Scan for the cell matching the given text and deliver its [X, Y] coordinate at center. 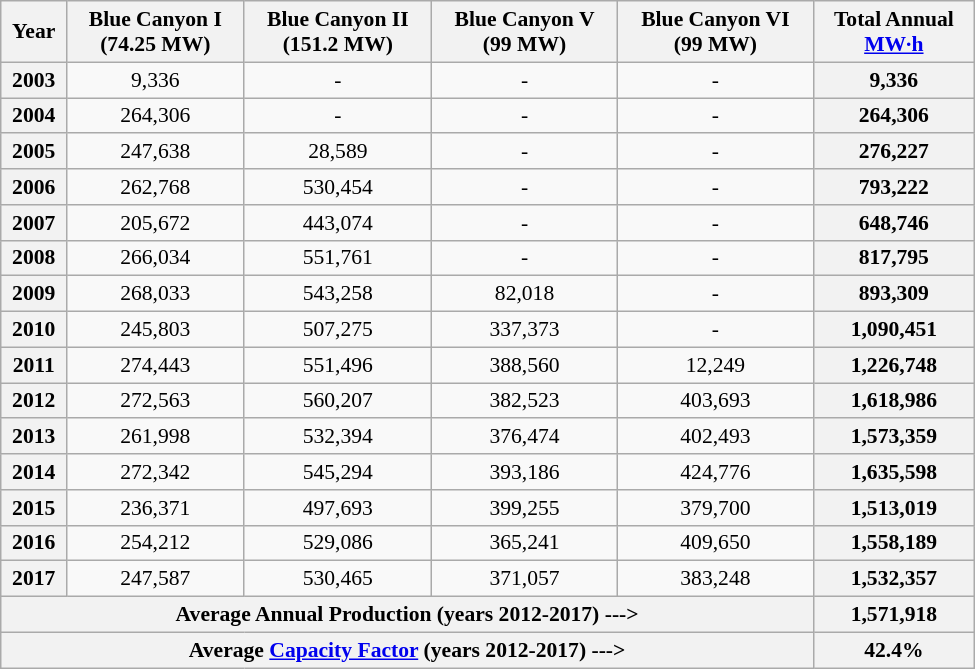
545,294 [338, 472]
893,309 [894, 294]
205,672 [156, 223]
443,074 [338, 223]
530,465 [338, 579]
276,227 [894, 152]
2013 [34, 437]
2008 [34, 258]
254,212 [156, 543]
497,693 [338, 508]
Average Capacity Factor (years 2012-2017) ---> [408, 650]
371,057 [525, 579]
245,803 [156, 330]
2011 [34, 365]
Year [34, 32]
409,650 [715, 543]
2009 [34, 294]
Blue Canyon II(151.2 MW) [338, 32]
2012 [34, 401]
1,558,189 [894, 543]
383,248 [715, 579]
543,258 [338, 294]
272,563 [156, 401]
507,275 [338, 330]
268,033 [156, 294]
2017 [34, 579]
399,255 [525, 508]
247,638 [156, 152]
Blue Canyon I(74.25 MW) [156, 32]
2006 [34, 187]
424,776 [715, 472]
817,795 [894, 258]
28,589 [338, 152]
2007 [34, 223]
262,768 [156, 187]
274,443 [156, 365]
376,474 [525, 437]
529,086 [338, 543]
236,371 [156, 508]
337,373 [525, 330]
247,587 [156, 579]
261,998 [156, 437]
272,342 [156, 472]
551,496 [338, 365]
266,034 [156, 258]
1,226,748 [894, 365]
560,207 [338, 401]
1,618,986 [894, 401]
Blue Canyon VI(99 MW) [715, 32]
1,635,598 [894, 472]
82,018 [525, 294]
382,523 [525, 401]
2015 [34, 508]
403,693 [715, 401]
42.4% [894, 650]
365,241 [525, 543]
2016 [34, 543]
388,560 [525, 365]
12,249 [715, 365]
Total AnnualMW·h [894, 32]
530,454 [338, 187]
648,746 [894, 223]
532,394 [338, 437]
2004 [34, 116]
793,222 [894, 187]
2014 [34, 472]
Average Annual Production (years 2012-2017) ---> [408, 615]
Blue Canyon V(99 MW) [525, 32]
1,573,359 [894, 437]
1,571,918 [894, 615]
2010 [34, 330]
1,532,357 [894, 579]
402,493 [715, 437]
1,090,451 [894, 330]
2003 [34, 80]
379,700 [715, 508]
2005 [34, 152]
393,186 [525, 472]
1,513,019 [894, 508]
551,761 [338, 258]
